Output the [X, Y] coordinate of the center of the cell containing the given text.  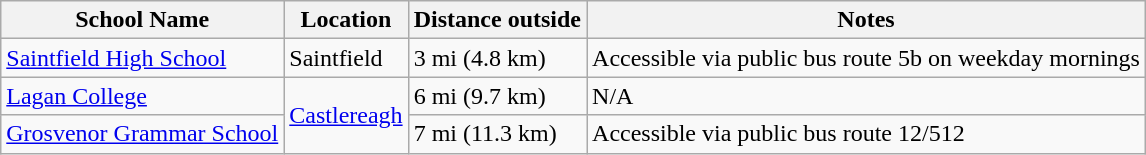
N/A [866, 96]
Distance outside [497, 20]
Location [346, 20]
3 mi (4.8 km) [497, 58]
Lagan College [142, 96]
School Name [142, 20]
7 mi (11.3 km) [497, 134]
Saintfield [346, 58]
Castlereagh [346, 115]
Saintfield High School [142, 58]
Accessible via public bus route 12/512 [866, 134]
6 mi (9.7 km) [497, 96]
Notes [866, 20]
Grosvenor Grammar School [142, 134]
Accessible via public bus route 5b on weekday mornings [866, 58]
